Identify which cell holds the provided text, then report its [x, y] central coordinate. 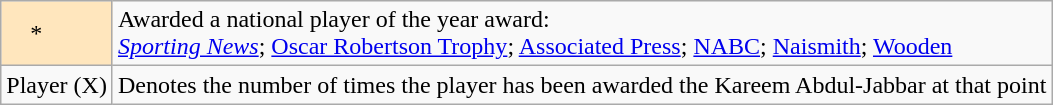
Player (X) [57, 85]
Awarded a national player of the year award: Sporting News; Oscar Robertson Trophy; Associated Press; NABC; Naismith; Wooden [582, 34]
Denotes the number of times the player has been awarded the Kareem Abdul-Jabbar at that point [582, 85]
* [57, 34]
